Pinpoint the cell where the given text exists, returning its [x, y] midpoint coordinate. 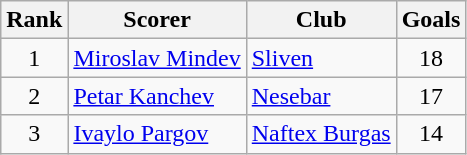
Petar Kanchev [157, 96]
Sliven [321, 58]
Goals [431, 20]
Miroslav Mindev [157, 58]
2 [34, 96]
1 [34, 58]
Scorer [157, 20]
3 [34, 134]
Rank [34, 20]
Club [321, 20]
Nesebar [321, 96]
Ivaylo Pargov [157, 134]
18 [431, 58]
17 [431, 96]
Naftex Burgas [321, 134]
14 [431, 134]
